For the text-containing cell, return its midpoint in [X, Y] coordinate format. 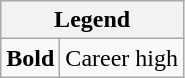
Legend [92, 20]
Bold [30, 58]
Career high [122, 58]
